From the cell containing the given text, extract its center point as (X, Y) coordinate. 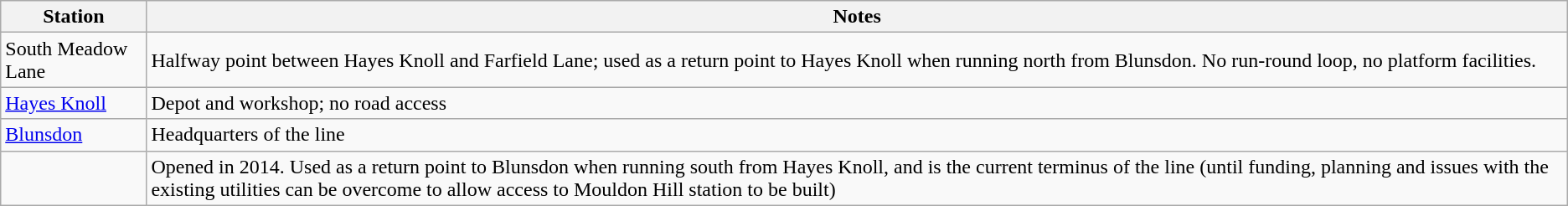
Headquarters of the line (857, 135)
Station (74, 17)
Blunsdon (74, 135)
South Meadow Lane (74, 60)
Notes (857, 17)
Depot and workshop; no road access (857, 103)
Hayes Knoll (74, 103)
